Pinpoint the cell where the given text exists, returning its [X, Y] midpoint coordinate. 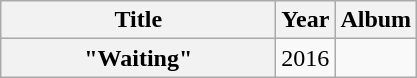
Album [376, 20]
2016 [306, 58]
"Waiting" [138, 58]
Title [138, 20]
Year [306, 20]
